Return the (X, Y) coordinate for the center point of the cell that contains the specified text.  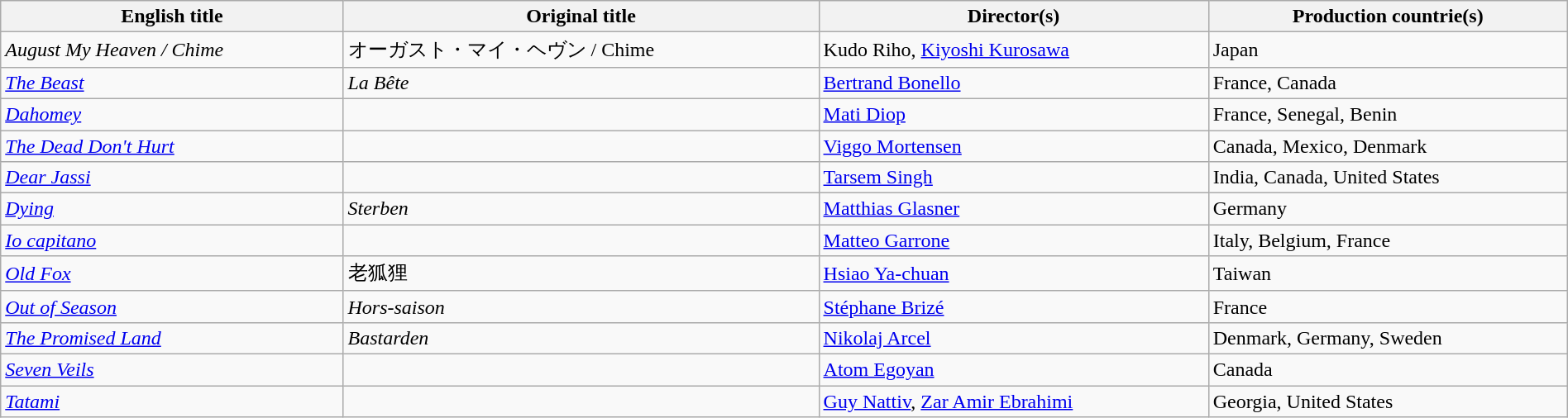
Old Fox (172, 274)
Matthias Glasner (1014, 209)
Io capitano (172, 240)
Italy, Belgium, France (1388, 240)
Hors-saison (581, 306)
Guy Nattiv, Zar Amir Ebrahimi (1014, 401)
Tatami (172, 401)
オーガスト・マイ・ヘヴン / Chime (581, 50)
Tarsem Singh (1014, 178)
Out of Season (172, 306)
Canada, Mexico, Denmark (1388, 146)
Nikolaj Arcel (1014, 338)
Director(s) (1014, 17)
La Bête (581, 83)
Dying (172, 209)
Viggo Mortensen (1014, 146)
France, Senegal, Benin (1388, 114)
Bertrand Bonello (1014, 83)
Production countrie(s) (1388, 17)
France, Canada (1388, 83)
Dahomey (172, 114)
The Dead Don't Hurt (172, 146)
The Beast (172, 83)
France (1388, 306)
Dear Jassi (172, 178)
Canada (1388, 369)
Stéphane Brizé (1014, 306)
Matteo Garrone (1014, 240)
Hsiao Ya-chuan (1014, 274)
老狐狸 (581, 274)
English title (172, 17)
Original title (581, 17)
India, Canada, United States (1388, 178)
Germany (1388, 209)
Atom Egoyan (1014, 369)
Sterben (581, 209)
Denmark, Germany, Sweden (1388, 338)
August My Heaven / Chime (172, 50)
Kudo Riho, Kiyoshi Kurosawa (1014, 50)
Seven Veils (172, 369)
Japan (1388, 50)
Mati Diop (1014, 114)
The Promised Land (172, 338)
Bastarden (581, 338)
Georgia, United States (1388, 401)
Taiwan (1388, 274)
